Return the (X, Y) coordinate for the center point of the cell that contains the specified text.  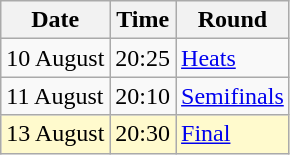
11 August (56, 96)
Heats (233, 58)
Final (233, 134)
20:25 (143, 58)
10 August (56, 58)
Round (233, 20)
20:30 (143, 134)
20:10 (143, 96)
13 August (56, 134)
Time (143, 20)
Date (56, 20)
Semifinals (233, 96)
